Provide the [x, y] coordinate of the cell's center where the given text is located.  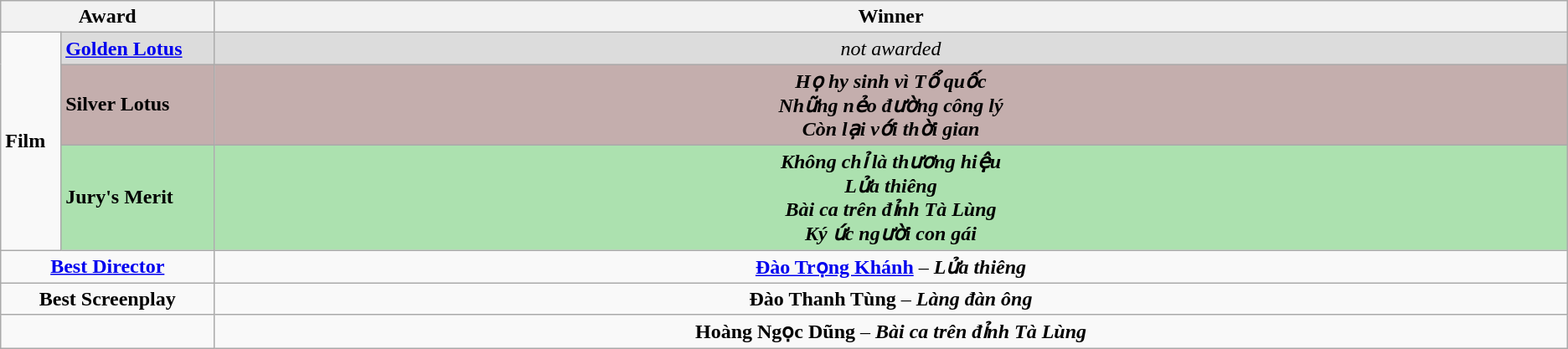
Best Director [107, 266]
Hoàng Ngọc Dũng – Bài ca trên đỉnh Tà Lùng [891, 331]
Best Screenplay [107, 299]
Đào Trọng Khánh – Lửa thiêng [891, 266]
Đào Thanh Tùng – Làng đàn ông [891, 299]
Golden Lotus [137, 49]
Award [107, 17]
Họ hy sinh vì Tổ quốcNhững nẻo đường công lýCòn lại với thời gian [891, 105]
Không chỉ là thương hiệuLửa thiêngBài ca trên đỉnh Tà LùngKý ức người con gái [891, 198]
Silver Lotus [137, 105]
Winner [891, 17]
not awarded [891, 49]
Jury's Merit [137, 198]
Film [31, 141]
